Capture the cell that displays the provided text and extract its [X, Y] central coordinate. 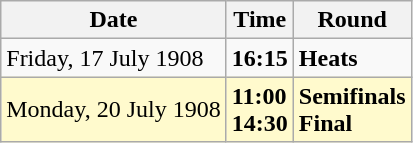
16:15 [260, 58]
Date [114, 20]
Monday, 20 July 1908 [114, 110]
Time [260, 20]
Round [352, 20]
Heats [352, 58]
SemifinalsFinal [352, 110]
Friday, 17 July 1908 [114, 58]
11:0014:30 [260, 110]
